Capture the cell that displays the provided text and extract its [X, Y] central coordinate. 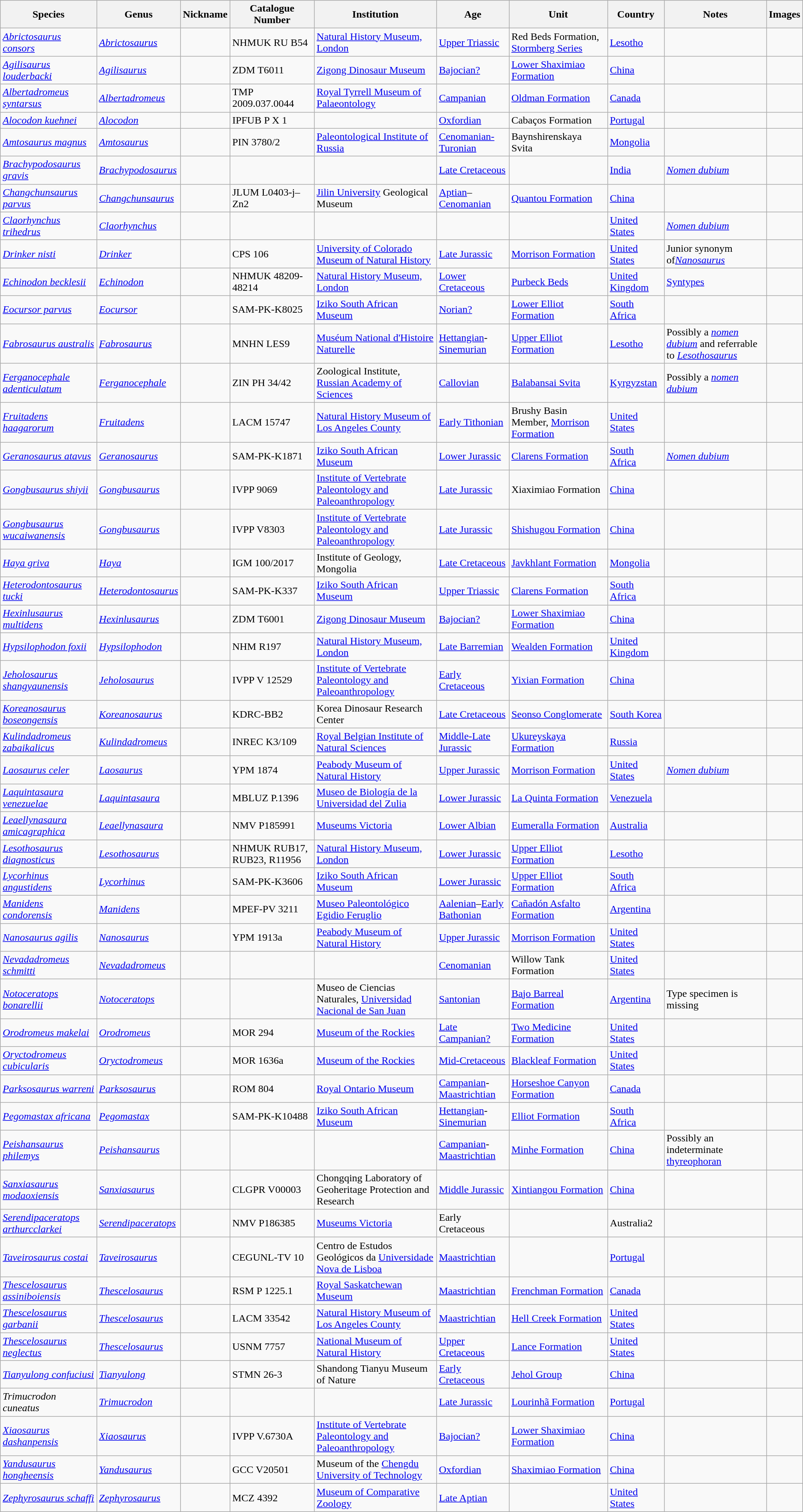
Museum of the Chengdu University of Technology [376, 1470]
Hell Creek Formation [558, 1319]
Xiaosaurus dashanpensis [49, 1436]
KDRC-BB2 [272, 714]
Venezuela [636, 798]
Eocursor parvus [49, 310]
NMV P186385 [272, 1223]
MOR 1636a [272, 1060]
JLUM L0403-j–Zn2 [272, 198]
RSM P 1225.1 [272, 1290]
Notes [715, 15]
Species [49, 15]
ZDM T6011 [272, 70]
Peishansaurus [139, 1150]
Baynshirenskaya Svita [558, 142]
Hypsilophodon [139, 647]
Fabrosaurus [139, 343]
Korea Dinosaur Research Center [376, 714]
Lycorhinus [139, 882]
Haya griva [49, 563]
Ukureyskaya Formation [558, 742]
YPM 1874 [272, 770]
ROM 804 [272, 1089]
University of Colorado Museum of Natural History [376, 254]
Gongbusaurus shiyii [49, 490]
IVPP 9069 [272, 490]
Willow Tank Formation [558, 965]
Early Tithonian [473, 423]
Muséum National d'Histoire Naturelle [376, 343]
Aptian–Cenomanian [473, 198]
Serendipaceratops [139, 1223]
Nanosaurus [139, 938]
Jilin University Geological Museum [376, 198]
SAM-PK-K10488 [272, 1116]
Two Medicine Formation [558, 1033]
Nevadadromeus [139, 965]
Alocodon kuehnei [49, 120]
Museo Paleontológico Egidio Feruglio [376, 909]
MNHN LES9 [272, 343]
Jeholosaurus shangyaunensis [49, 680]
Lesothosaurus [139, 854]
Laosaurus celer [49, 770]
Jehol Group [558, 1374]
Trimucrodon [139, 1403]
Sanxiasaurus [139, 1189]
Shandong Tianyu Museum of Nature [376, 1374]
GCC V20501 [272, 1470]
Taveirosaurus costai [49, 1257]
Notoceratops bonarellii [49, 999]
Drinker nisti [49, 254]
IPFUB P X 1 [272, 120]
Ferganocephale [139, 383]
Thescelosaurus garbanii [49, 1319]
Yandusaurus hongheensis [49, 1470]
Campanian [473, 98]
INREC K3/109 [272, 742]
Trimucrodon cuneatus [49, 1403]
Claorhynchus trihedrus [49, 226]
IVPP V.6730A [272, 1436]
Shaximiao Formation [558, 1470]
Genus [139, 15]
Fruitadens [139, 423]
YPM 1913a [272, 938]
Wealden Formation [558, 647]
Syntypes [715, 281]
Russia [636, 742]
Changchunsaurus [139, 198]
Albertadromeus syntarsus [49, 98]
Red Beds Formation, Stormberg Series [558, 42]
Quantou Formation [558, 198]
Haya [139, 563]
Upper Cretaceous [473, 1346]
Xiaosaurus [139, 1436]
Cenomanian [473, 965]
USNM 7757 [272, 1346]
Cañadón Asfalto Formation [558, 909]
Catalogue Number [272, 15]
Koreanosaurus boseongensis [49, 714]
MPEF-PV 3211 [272, 909]
Tianyulong confuciusi [49, 1374]
Alocodon [139, 120]
Echinodon becklesii [49, 281]
Geranosaurus [139, 456]
Nevadadromeus schmitti [49, 965]
South Korea [636, 714]
Images [785, 15]
Middle-Late Jurassic [473, 742]
Javkhlant Formation [558, 563]
MOR 294 [272, 1033]
STMN 26-3 [272, 1374]
Claorhynchus [139, 226]
Kulindadromeus [139, 742]
Zephyrosaurus [139, 1498]
Yandusaurus [139, 1470]
Eumeralla Formation [558, 825]
National Museum of Natural History [376, 1346]
Laosaurus [139, 770]
Unit [558, 15]
Lower Albian [473, 825]
Fruitadens haagarorum [49, 423]
Cenomanian-Turonian [473, 142]
Agilisaurus louderbacki [49, 70]
Lourinhã Formation [558, 1403]
Age [473, 15]
Norian? [473, 310]
Yixian Formation [558, 680]
Albertadromeus [139, 98]
Hypsilophodon foxii [49, 647]
Xintiangou Formation [558, 1189]
Laquintasaura [139, 798]
Leaellynasaura amicagraphica [49, 825]
Seonso Conglomerate [558, 714]
Eocursor [139, 310]
Leaellynasaura [139, 825]
Oryctodromeus cubicularis [49, 1060]
Oryctodromeus [139, 1060]
Amtosaurus magnus [49, 142]
Late Barremian [473, 647]
Purbeck Beds [558, 281]
India [636, 170]
Heterodontosaurus [139, 591]
Echinodon [139, 281]
Australia [636, 825]
Heterodontosaurus tucki [49, 591]
Royal Tyrrell Museum of Palaeontology [376, 98]
Country [636, 15]
Museo de Biología de la Universidad del Zulia [376, 798]
Changchunsaurus parvus [49, 198]
CPS 106 [272, 254]
Cabaços Formation [558, 120]
Drinker [139, 254]
TMP 2009.037.0044 [272, 98]
Royal Saskatchewan Museum [376, 1290]
Minhe Formation [558, 1150]
Lower Elliot Formation [558, 310]
Tianyulong [139, 1374]
Abrictosaurus [139, 42]
Late Campanian? [473, 1033]
Possibly an indeterminate thyreophoran [715, 1150]
Gongbusaurus wucaiwanensis [49, 529]
Institute of Geology, Mongolia [376, 563]
SAM-PK-K3606 [272, 882]
Kyrgyzstan [636, 383]
Parksosaurus [139, 1089]
Orodromeus [139, 1033]
Hexinlusaurus [139, 619]
Possibly a nomen dubium and referrable to Lesothosaurus [715, 343]
Institution [376, 15]
Sanxiasaurus modaoxiensis [49, 1189]
Elliot Formation [558, 1116]
Kulindadromeus zabaikalicus [49, 742]
Zephyrosaurus schaffi [49, 1498]
Blackleaf Formation [558, 1060]
MCZ 4392 [272, 1498]
Mid-Cretaceous [473, 1060]
Zoological Institute, Russian Academy of Sciences [376, 383]
SAM-PK-K1871 [272, 456]
Thescelosaurus assiniboiensis [49, 1290]
Abrictosaurus consors [49, 42]
Koreanosaurus [139, 714]
ZIN PH 34/42 [272, 383]
Jeholosaurus [139, 680]
Nanosaurus agilis [49, 938]
Parksosaurus warreni [49, 1089]
Shishugou Formation [558, 529]
CEGUNL-TV 10 [272, 1257]
Taveirosaurus [139, 1257]
SAM-PK-K337 [272, 591]
Ferganocephale adenticulatum [49, 383]
Horseshoe Canyon Formation [558, 1089]
Centro de Estudos Geológicos da Universidade Nova de Lisboa [376, 1257]
NHMUK 48209-48214 [272, 281]
Type specimen is missing [715, 999]
SAM-PK-K8025 [272, 310]
Thescelosaurus neglectus [49, 1346]
IVPP V 12529 [272, 680]
Santonian [473, 999]
PIN 3780/2 [272, 142]
Lance Formation [558, 1346]
Paleontological Institute of Russia [376, 142]
Notoceratops [139, 999]
Junior synonym ofNanosaurus [715, 254]
ZDM T6001 [272, 619]
Manidens condorensis [49, 909]
Chongqing Laboratory of Geoheritage Protection and Research [376, 1189]
Xiaximiao Formation [558, 490]
Hexinlusaurus multidens [49, 619]
Aalenian–Early Bathonian [473, 909]
Callovian [473, 383]
IGM 100/2017 [272, 563]
Orodromeus makelai [49, 1033]
LACM 33542 [272, 1319]
CLGPR V00003 [272, 1189]
Frenchman Formation [558, 1290]
Brachypodosaurus [139, 170]
Geranosaurus atavus [49, 456]
Museum of Comparative Zoology [376, 1498]
MBLUZ P.1396 [272, 798]
Nickname [205, 15]
Peishansaurus philemys [49, 1150]
IVPP V8303 [272, 529]
Lower Cretaceous [473, 281]
Manidens [139, 909]
Royal Belgian Institute of Natural Sciences [376, 742]
Royal Ontario Museum [376, 1089]
Laquintasaura venezuelae [49, 798]
NHMUK RU B54 [272, 42]
Australia2 [636, 1223]
Agilisaurus [139, 70]
Possibly a nomen dubium [715, 383]
Brushy Basin Member, Morrison Formation [558, 423]
Lycorhinus angustidens [49, 882]
LACM 15747 [272, 423]
NHM R197 [272, 647]
Late Aptian [473, 1498]
Pegomastax africana [49, 1116]
NHMUK RUB17, RUB23, R11956 [272, 854]
La Quinta Formation [558, 798]
Amtosaurus [139, 142]
Lesothosaurus diagnosticus [49, 854]
Pegomastax [139, 1116]
Middle Jurassic [473, 1189]
Brachypodosaurus gravis [49, 170]
Balabansai Svita [558, 383]
NMV P185991 [272, 825]
Bajo Barreal Formation [558, 999]
Museo de Ciencias Naturales, Universidad Nacional de San Juan [376, 999]
Oldman Formation [558, 98]
Serendipaceratops arthurcclarkei [49, 1223]
Fabrosaurus australis [49, 343]
